Find where the given text appears and provide that cell's center as [X, Y] coordinate. 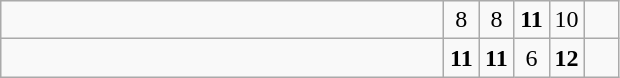
10 [566, 20]
6 [532, 58]
12 [566, 58]
